Detect which cell encompasses the target text, then output its [X, Y] center coordinate. 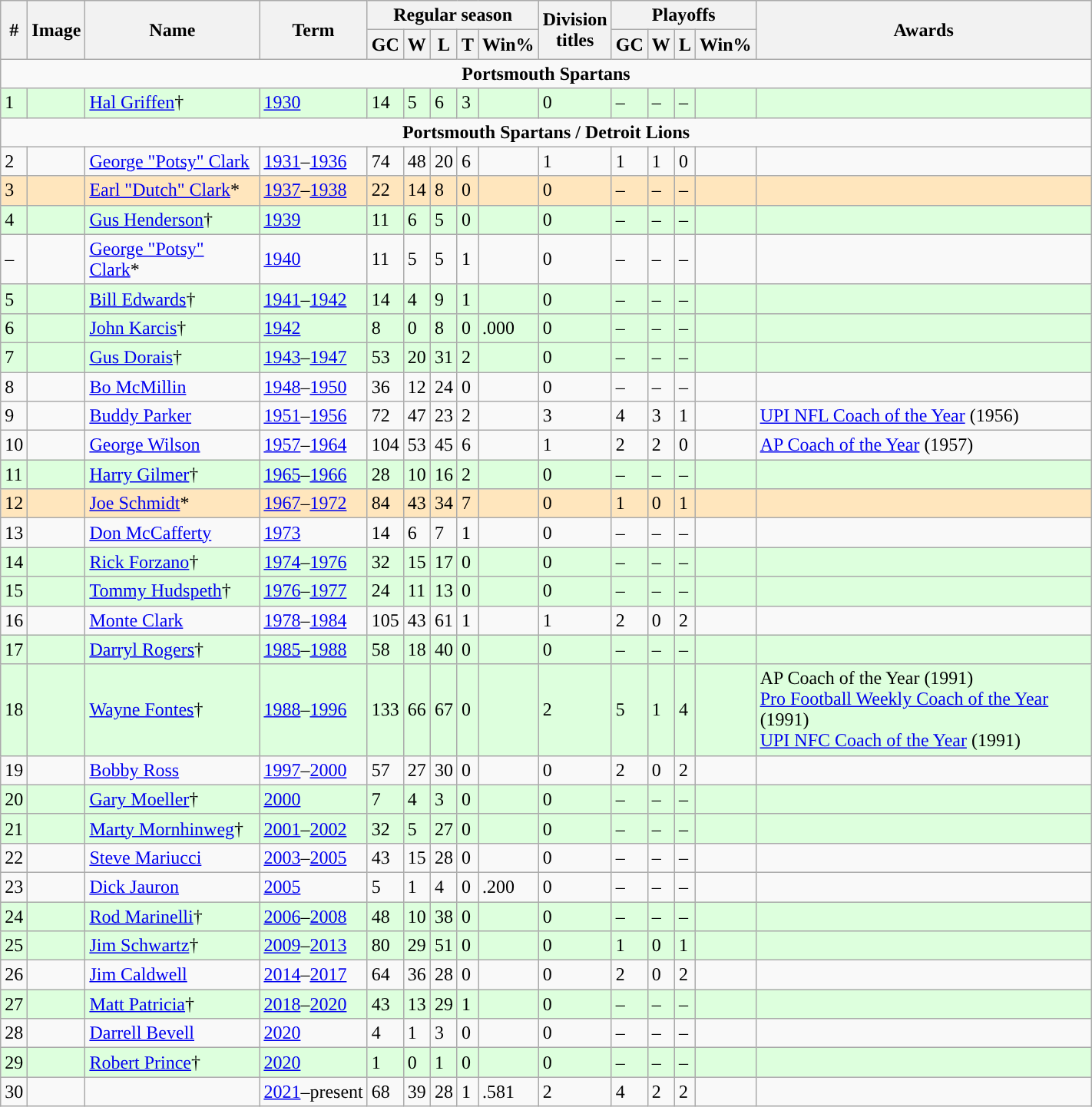
72 [386, 416]
.581 [508, 1092]
Darrell Bevell [172, 1033]
1988–1996 [313, 709]
1967–1972 [313, 504]
.000 [508, 328]
2009–2013 [313, 946]
1976–1977 [313, 591]
1942 [313, 328]
45 [444, 445]
Rick Forzano† [172, 562]
George Wilson [172, 445]
133 [386, 709]
67 [444, 709]
# [14, 30]
68 [386, 1092]
1973 [313, 533]
2021–present [313, 1092]
1974–1976 [313, 562]
Bobby Ross [172, 770]
Matt Patricia† [172, 1004]
2005 [313, 887]
Monte Clark [172, 620]
1939 [313, 220]
19 [14, 770]
Portsmouth Spartans / Detroit Lions [546, 132]
AP Coach of the Year (1957) [923, 445]
57 [386, 770]
Jim Caldwell [172, 975]
Gary Moeller† [172, 799]
34 [444, 504]
Don McCafferty [172, 533]
1965–1966 [313, 474]
2014–2017 [313, 975]
2001–2002 [313, 828]
40 [444, 649]
1937–1938 [313, 190]
Image [57, 30]
47 [416, 416]
1930 [313, 103]
Regular season [453, 15]
AP Coach of the Year (1991)Pro Football Weekly Coach of the Year (1991)UPI NFC Coach of the Year (1991) [923, 709]
George "Potsy" Clark* [172, 259]
T [467, 45]
38 [444, 916]
2000 [313, 799]
George "Potsy" Clark [172, 161]
58 [386, 649]
80 [386, 946]
.200 [508, 887]
Bo McMillin [172, 386]
1943–1947 [313, 357]
84 [386, 504]
Earl "Dutch" Clark* [172, 190]
Dick Jauron [172, 887]
26 [14, 975]
1997–2000 [313, 770]
Awards [923, 30]
Gus Dorais† [172, 357]
2003–2005 [313, 858]
104 [386, 445]
1985–1988 [313, 649]
Steve Mariucci [172, 858]
74 [386, 161]
Name [172, 30]
Jim Schwartz† [172, 946]
Tommy Hudspeth† [172, 591]
2018–2020 [313, 1004]
1941–1942 [313, 299]
Robert Prince† [172, 1062]
31 [444, 357]
Wayne Fontes† [172, 709]
1951–1956 [313, 416]
Portsmouth Spartans [546, 74]
Hal Griffen† [172, 103]
25 [14, 946]
Harry Gilmer† [172, 474]
66 [416, 709]
Division titles [574, 30]
1931–1936 [313, 161]
1978–1984 [313, 620]
64 [386, 975]
Rod Marinelli† [172, 916]
Bill Edwards† [172, 299]
Playoffs [683, 15]
UPI NFL Coach of the Year (1956) [923, 416]
Gus Henderson† [172, 220]
105 [386, 620]
John Karcis† [172, 328]
51 [444, 946]
Marty Mornhinweg† [172, 828]
1948–1950 [313, 386]
Darryl Rogers† [172, 649]
1940 [313, 259]
Joe Schmidt* [172, 504]
21 [14, 828]
1957–1964 [313, 445]
Buddy Parker [172, 416]
Term [313, 30]
2006–2008 [313, 916]
61 [444, 620]
39 [416, 1092]
